Return the [X, Y] coordinate for the center point of the cell that contains the specified text.  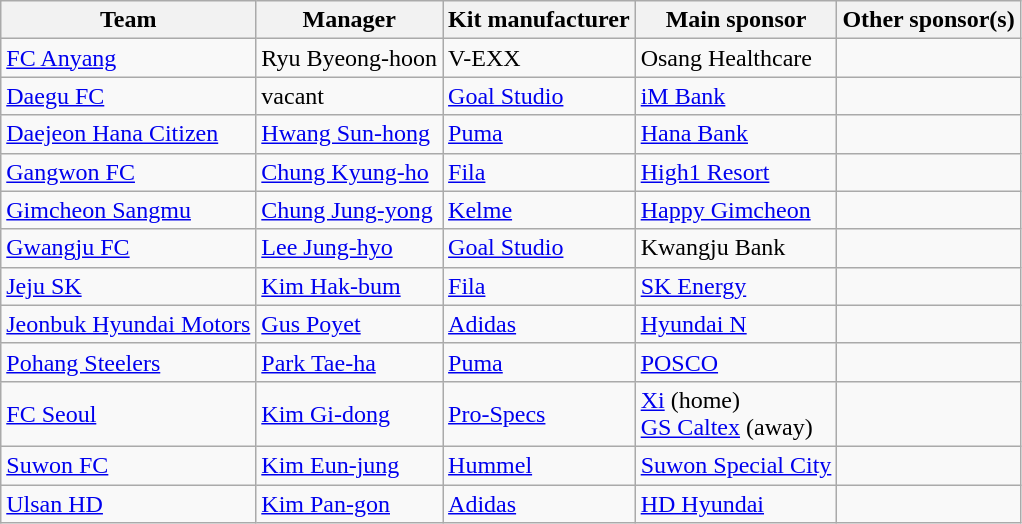
Hummel [540, 465]
Chung Jung-yong [350, 210]
Other sponsor(s) [928, 20]
Kit manufacturer [540, 20]
Xi (home)GS Caltex (away) [736, 414]
Daegu FC [128, 96]
vacant [350, 96]
iM Bank [736, 96]
Happy Gimcheon [736, 210]
Osang Healthcare [736, 58]
Team [128, 20]
Jeju SK [128, 286]
Kim Eun-jung [350, 465]
FC Anyang [128, 58]
Hwang Sun-hong [350, 134]
Manager [350, 20]
Gwangju FC [128, 248]
V-EXX [540, 58]
Park Tae-ha [350, 362]
Suwon Special City [736, 465]
POSCO [736, 362]
Pro-Specs [540, 414]
Gangwon FC [128, 172]
Jeonbuk Hyundai Motors [128, 324]
Kim Gi-dong [350, 414]
SK Energy [736, 286]
Chung Kyung-ho [350, 172]
Hyundai N [736, 324]
Kim Pan-gon [350, 503]
Suwon FC [128, 465]
HD Hyundai [736, 503]
Ryu Byeong-hoon [350, 58]
Gus Poyet [350, 324]
Pohang Steelers [128, 362]
FC Seoul [128, 414]
High1 Resort [736, 172]
Kwangju Bank [736, 248]
Daejeon Hana Citizen [128, 134]
Kim Hak-bum [350, 286]
Ulsan HD [128, 503]
Hana Bank [736, 134]
Lee Jung-hyo [350, 248]
Kelme [540, 210]
Main sponsor [736, 20]
Gimcheon Sangmu [128, 210]
